Extract the (X, Y) coordinate from the center of the cell holding the provided text.  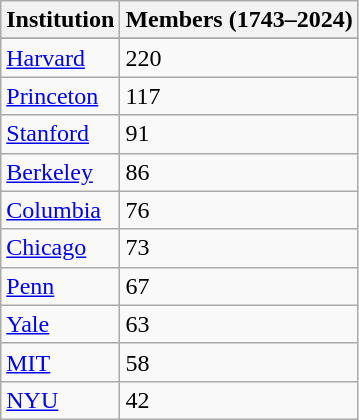
Stanford (60, 134)
58 (239, 362)
Berkeley (60, 172)
Princeton (60, 96)
Penn (60, 286)
76 (239, 210)
220 (239, 58)
42 (239, 400)
Harvard (60, 58)
117 (239, 96)
86 (239, 172)
Columbia (60, 210)
NYU (60, 400)
Chicago (60, 248)
73 (239, 248)
MIT (60, 362)
91 (239, 134)
Institution (60, 20)
Members (1743–2024) (239, 20)
Yale (60, 324)
63 (239, 324)
67 (239, 286)
